For the text-containing cell, return its midpoint in (x, y) coordinate format. 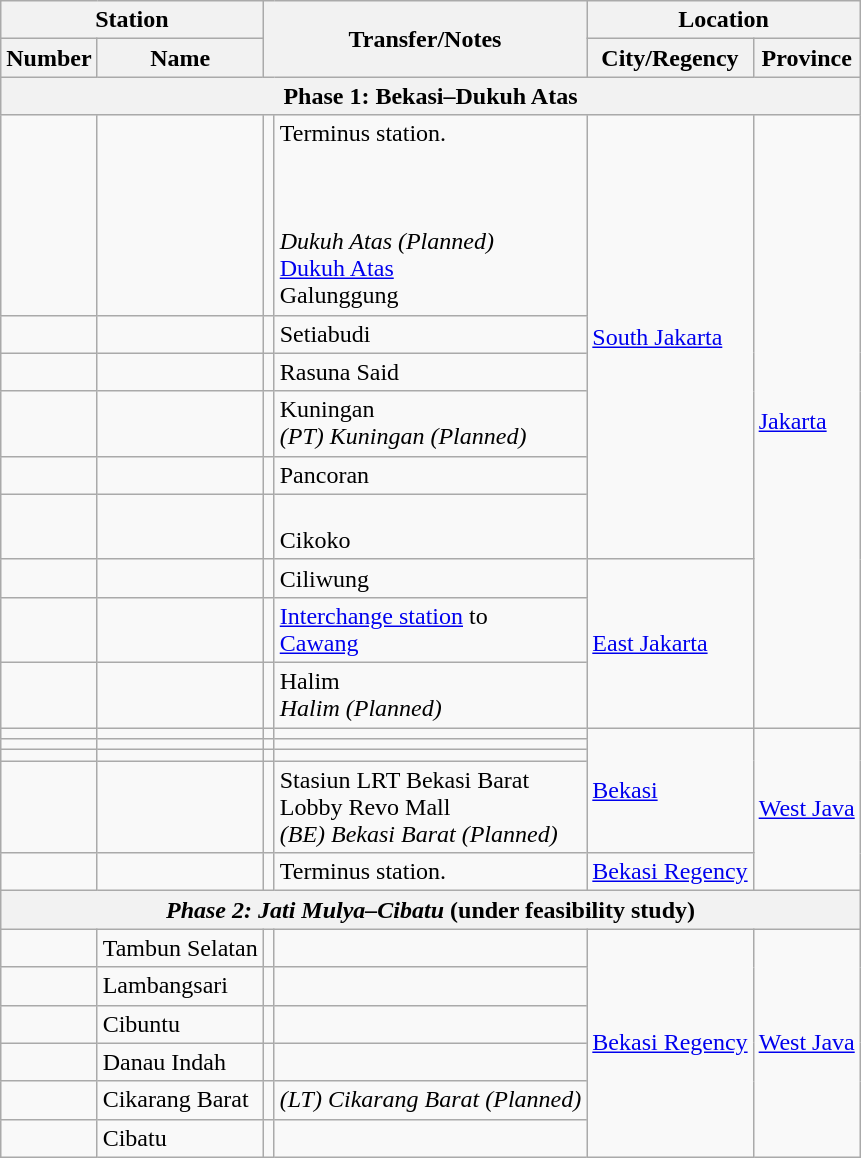
Interchange station to Cawang (430, 630)
South Jakarta (670, 337)
Cibuntu (180, 1024)
East Jakarta (670, 643)
Location (724, 20)
Province (806, 58)
Cikoko (430, 526)
Tambun Selatan (180, 948)
Terminus station. (430, 872)
Station (132, 20)
Stasiun LRT Bekasi Barat Lobby Revo Mall(BE) Bekasi Barat (Planned) (430, 807)
Halim Halim (Planned) (430, 694)
Bekasi (670, 790)
Rasuna Said (430, 372)
Jakarta (806, 422)
Cikarang Barat (180, 1100)
Kuningan(PT) Kuningan (Planned) (430, 424)
Transfer/Notes (425, 39)
Ciliwung (430, 578)
Pancoran (430, 475)
(LT) Cikarang Barat (Planned) (430, 1100)
Setiabudi (430, 334)
Name (180, 58)
Cibatu (180, 1138)
Phase 2: Jati Mulya–Cibatu (under feasibility study) (431, 910)
Terminus station. Dukuh Atas (Planned) Dukuh Atas Galunggung (430, 215)
City/Regency (670, 58)
Danau Indah (180, 1062)
Number (49, 58)
Phase 1: Bekasi–Dukuh Atas (431, 96)
Lambangsari (180, 986)
